Identify which cell holds the provided text, then report its [X, Y] central coordinate. 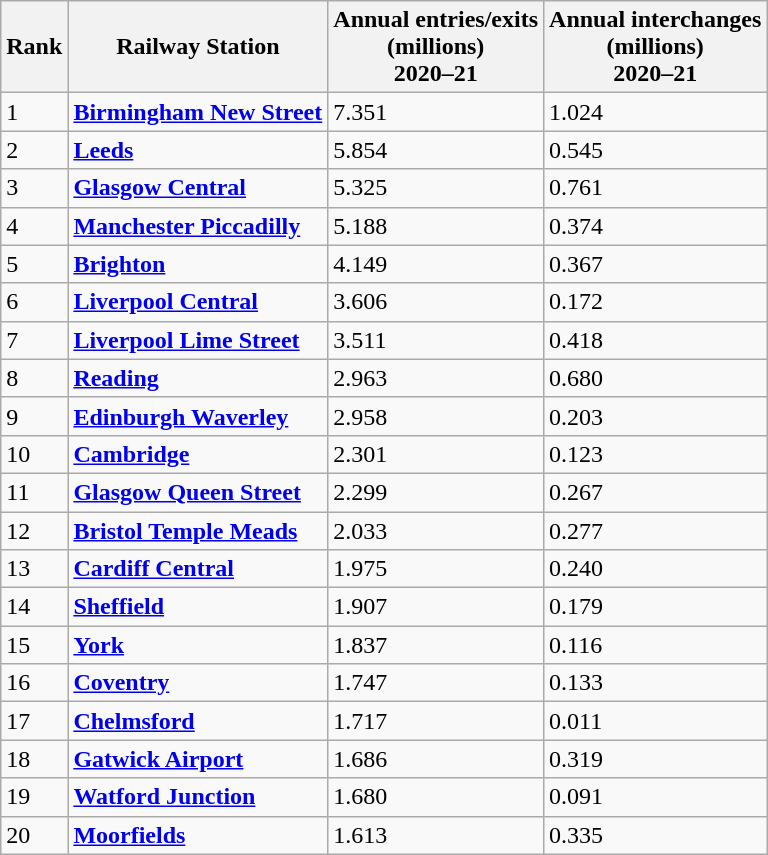
0.319 [656, 759]
0.240 [656, 569]
Liverpool Central [198, 302]
7.351 [436, 112]
2.299 [436, 492]
Edinburgh Waverley [198, 416]
York [198, 645]
Sheffield [198, 607]
0.374 [656, 226]
1.686 [436, 759]
0.123 [656, 454]
2.033 [436, 531]
Bristol Temple Meads [198, 531]
5 [34, 264]
0.203 [656, 416]
1.907 [436, 607]
5.325 [436, 188]
14 [34, 607]
3.511 [436, 340]
1.680 [436, 797]
16 [34, 683]
1.837 [436, 645]
13 [34, 569]
Cardiff Central [198, 569]
Liverpool Lime Street [198, 340]
18 [34, 759]
0.267 [656, 492]
0.367 [656, 264]
5.854 [436, 150]
Gatwick Airport [198, 759]
0.133 [656, 683]
7 [34, 340]
Birmingham New Street [198, 112]
1.613 [436, 835]
Watford Junction [198, 797]
Brighton [198, 264]
0.116 [656, 645]
9 [34, 416]
1.975 [436, 569]
Reading [198, 378]
1.747 [436, 683]
1.717 [436, 721]
4.149 [436, 264]
15 [34, 645]
10 [34, 454]
0.545 [656, 150]
Rank [34, 47]
Manchester Piccadilly [198, 226]
0.680 [656, 378]
0.172 [656, 302]
0.011 [656, 721]
2.958 [436, 416]
12 [34, 531]
2 [34, 150]
2.301 [436, 454]
8 [34, 378]
Leeds [198, 150]
19 [34, 797]
0.335 [656, 835]
1.024 [656, 112]
2.963 [436, 378]
Cambridge [198, 454]
0.418 [656, 340]
5.188 [436, 226]
0.179 [656, 607]
1 [34, 112]
0.761 [656, 188]
17 [34, 721]
20 [34, 835]
3 [34, 188]
Glasgow Queen Street [198, 492]
4 [34, 226]
3.606 [436, 302]
0.277 [656, 531]
6 [34, 302]
Glasgow Central [198, 188]
11 [34, 492]
0.091 [656, 797]
Chelmsford [198, 721]
Moorfields [198, 835]
Annual entries/exits(millions)2020–21 [436, 47]
Annual interchanges (millions) 2020–21 [656, 47]
Railway Station [198, 47]
Coventry [198, 683]
